Extract the [X, Y] coordinate from the center of the cell holding the provided text.  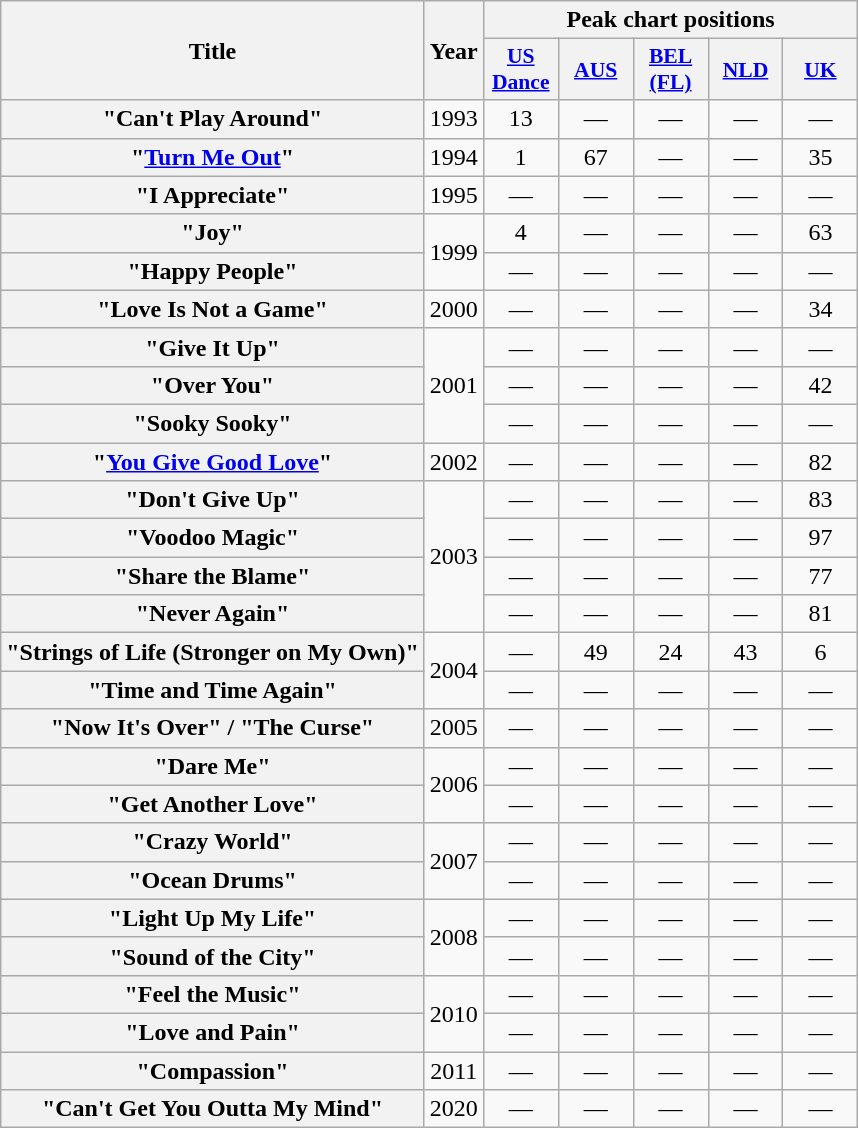
2005 [454, 728]
83 [820, 500]
"Give It Up" [212, 347]
"Sooky Sooky" [212, 423]
1999 [454, 252]
2020 [454, 1109]
"You Give Good Love" [212, 461]
Peak chart positions [670, 20]
"Share the Blame" [212, 576]
"Turn Me Out" [212, 157]
"Can't Get You Outta My Mind" [212, 1109]
13 [520, 119]
"Feel the Music" [212, 994]
"Get Another Love" [212, 804]
"Can't Play Around" [212, 119]
77 [820, 576]
AUS [596, 70]
1 [520, 157]
"Now It's Over" / "The Curse" [212, 728]
BEL(FL) [670, 70]
NLD [746, 70]
2004 [454, 671]
43 [746, 652]
97 [820, 538]
2002 [454, 461]
82 [820, 461]
UK [820, 70]
1993 [454, 119]
63 [820, 233]
81 [820, 614]
2010 [454, 1013]
"Joy" [212, 233]
34 [820, 309]
6 [820, 652]
"I Appreciate" [212, 195]
USDance [520, 70]
"Dare Me" [212, 766]
2006 [454, 785]
"Love Is Not a Game" [212, 309]
"Compassion" [212, 1071]
"Sound of the City" [212, 956]
"Light Up My Life" [212, 918]
"Over You" [212, 385]
42 [820, 385]
67 [596, 157]
"Don't Give Up" [212, 500]
24 [670, 652]
"Time and Time Again" [212, 690]
2003 [454, 557]
"Ocean Drums" [212, 880]
"Never Again" [212, 614]
2011 [454, 1071]
2008 [454, 937]
2007 [454, 861]
"Crazy World" [212, 842]
35 [820, 157]
Year [454, 50]
"Happy People" [212, 271]
49 [596, 652]
"Love and Pain" [212, 1032]
1995 [454, 195]
2000 [454, 309]
4 [520, 233]
1994 [454, 157]
"Voodoo Magic" [212, 538]
"Strings of Life (Stronger on My Own)" [212, 652]
Title [212, 50]
2001 [454, 385]
